Extract the [x, y] coordinate from the center of the cell holding the provided text.  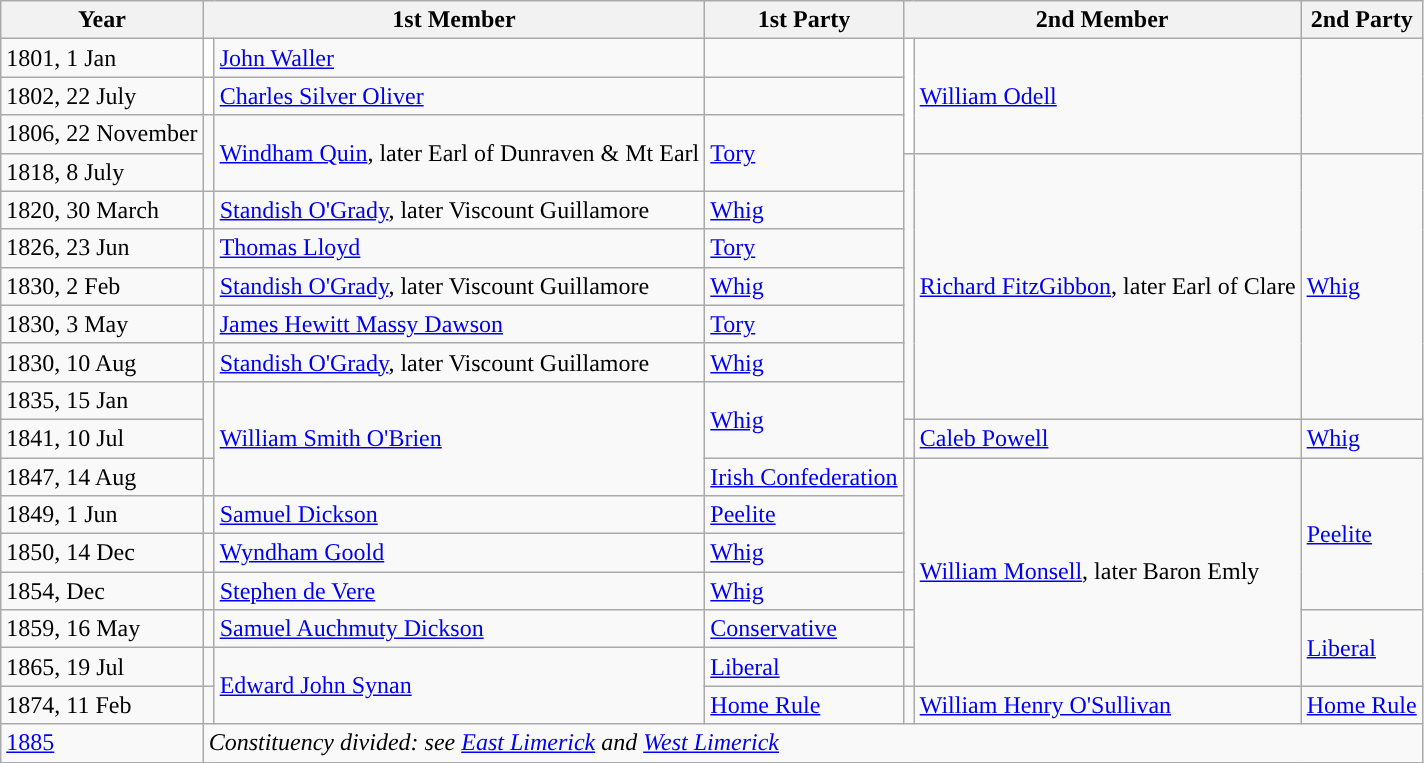
1874, 11 Feb [102, 705]
2nd Member [1102, 20]
Samuel Dickson [460, 515]
Richard FitzGibbon, later Earl of Clare [1108, 286]
Conservative [804, 629]
1830, 10 Aug [102, 362]
1st Member [454, 20]
Constituency divided: see East Limerick and West Limerick [812, 743]
Edward John Synan [460, 686]
1859, 16 May [102, 629]
1830, 2 Feb [102, 286]
1826, 23 Jun [102, 248]
1830, 3 May [102, 324]
James Hewitt Massy Dawson [460, 324]
1818, 8 July [102, 172]
1801, 1 Jan [102, 58]
Windham Quin, later Earl of Dunraven & Mt Earl [460, 153]
William Smith O'Brien [460, 438]
William Odell [1108, 96]
Thomas Lloyd [460, 248]
Samuel Auchmuty Dickson [460, 629]
1841, 10 Jul [102, 438]
Caleb Powell [1108, 438]
1835, 15 Jan [102, 400]
1850, 14 Dec [102, 553]
1802, 22 July [102, 96]
Charles Silver Oliver [460, 96]
William Monsell, later Baron Emly [1108, 572]
Stephen de Vere [460, 591]
1806, 22 November [102, 134]
Year [102, 20]
1854, Dec [102, 591]
Wyndham Goold [460, 553]
1820, 30 March [102, 210]
1849, 1 Jun [102, 515]
1st Party [804, 20]
Irish Confederation [804, 477]
1885 [102, 743]
William Henry O'Sullivan [1108, 705]
John Waller [460, 58]
1847, 14 Aug [102, 477]
1865, 19 Jul [102, 667]
2nd Party [1362, 20]
